For the text-containing cell, return its midpoint in (X, Y) coordinate format. 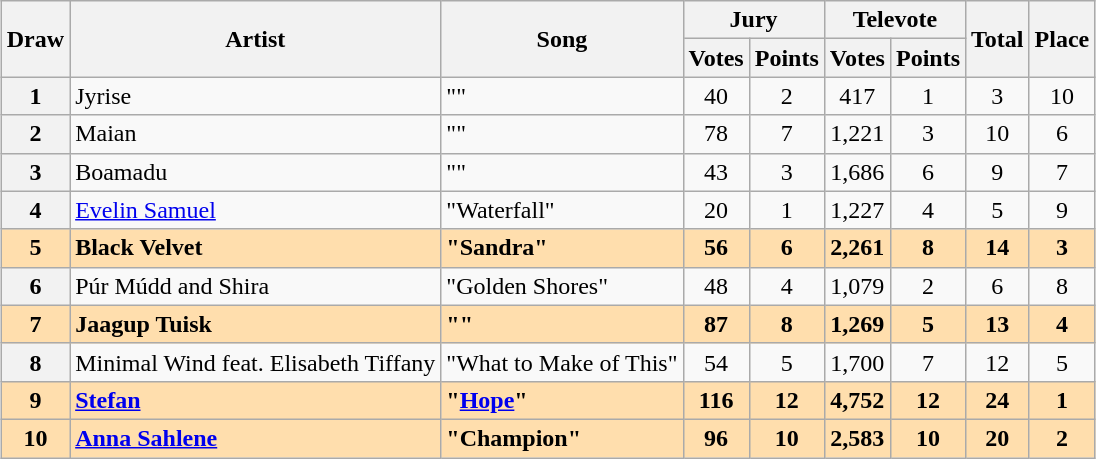
Jyrise (256, 96)
87 (716, 324)
4,752 (857, 400)
"Sandra" (562, 248)
Artist (256, 39)
Televote (894, 20)
"Champion" (562, 438)
24 (998, 400)
Total (998, 39)
"Hope" (562, 400)
1,700 (857, 362)
Evelin Samuel (256, 210)
96 (716, 438)
14 (998, 248)
48 (716, 286)
"What to Make of This" (562, 362)
Jaagup Tuisk (256, 324)
Draw (35, 39)
"Waterfall" (562, 210)
40 (716, 96)
78 (716, 134)
"Golden Shores" (562, 286)
Boamadu (256, 172)
54 (716, 362)
1,227 (857, 210)
1,079 (857, 286)
Jury (754, 20)
116 (716, 400)
Place (1062, 39)
Song (562, 39)
417 (857, 96)
Minimal Wind feat. Elisabeth Tiffany (256, 362)
1,686 (857, 172)
43 (716, 172)
1,269 (857, 324)
1,221 (857, 134)
Black Velvet (256, 248)
Maian (256, 134)
2,261 (857, 248)
13 (998, 324)
Púr Múdd and Shira (256, 286)
56 (716, 248)
2,583 (857, 438)
Stefan (256, 400)
Anna Sahlene (256, 438)
